Determine the (X, Y) coordinate at the center of the cell enclosing the given text.  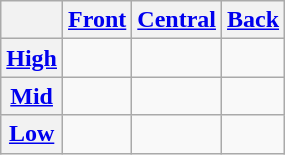
Back (254, 20)
Low (32, 134)
Front (98, 20)
High (32, 58)
Mid (32, 96)
Central (177, 20)
